Capture the cell that displays the provided text and extract its [X, Y] central coordinate. 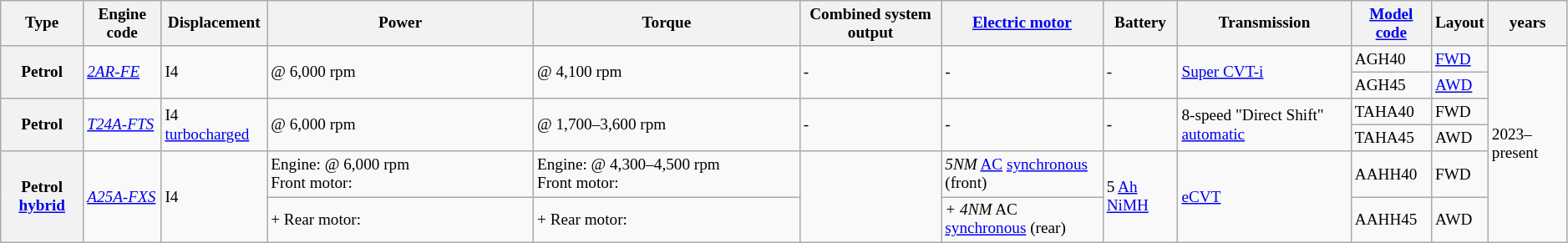
A25A-FXS [122, 196]
Super CVT-i [1265, 72]
Model code [1391, 23]
Engine code [122, 23]
8-speed "Direct Shift" automatic [1265, 125]
AGH40 [1391, 59]
Petrol hybrid [42, 196]
Torque [667, 23]
2AR-FE [122, 72]
TAHA40 [1391, 112]
AAHH45 [1391, 219]
Battery [1140, 23]
Engine: @ 6,000 rpmFront motor: [401, 174]
5NM AC synchronous (front) [1022, 174]
Displacement [214, 23]
Electric motor [1022, 23]
Combined system output [870, 23]
eCVT [1265, 196]
TAHA45 [1391, 139]
I4 turbocharged [214, 125]
Type [42, 23]
Power [401, 23]
+ 4NM AC synchronous (rear) [1022, 219]
AGH45 [1391, 85]
years [1527, 23]
5 Ah NiMH [1140, 196]
Layout [1459, 23]
AAHH40 [1391, 174]
T24A-FTS [122, 125]
@ 4,100 rpm [667, 72]
2023–present [1527, 144]
Engine: @ 4,300–4,500 rpmFront motor: [667, 174]
Transmission [1265, 23]
@ 1,700–3,600 rpm [667, 125]
